Pinpoint the cell where the given text exists, returning its (x, y) midpoint coordinate. 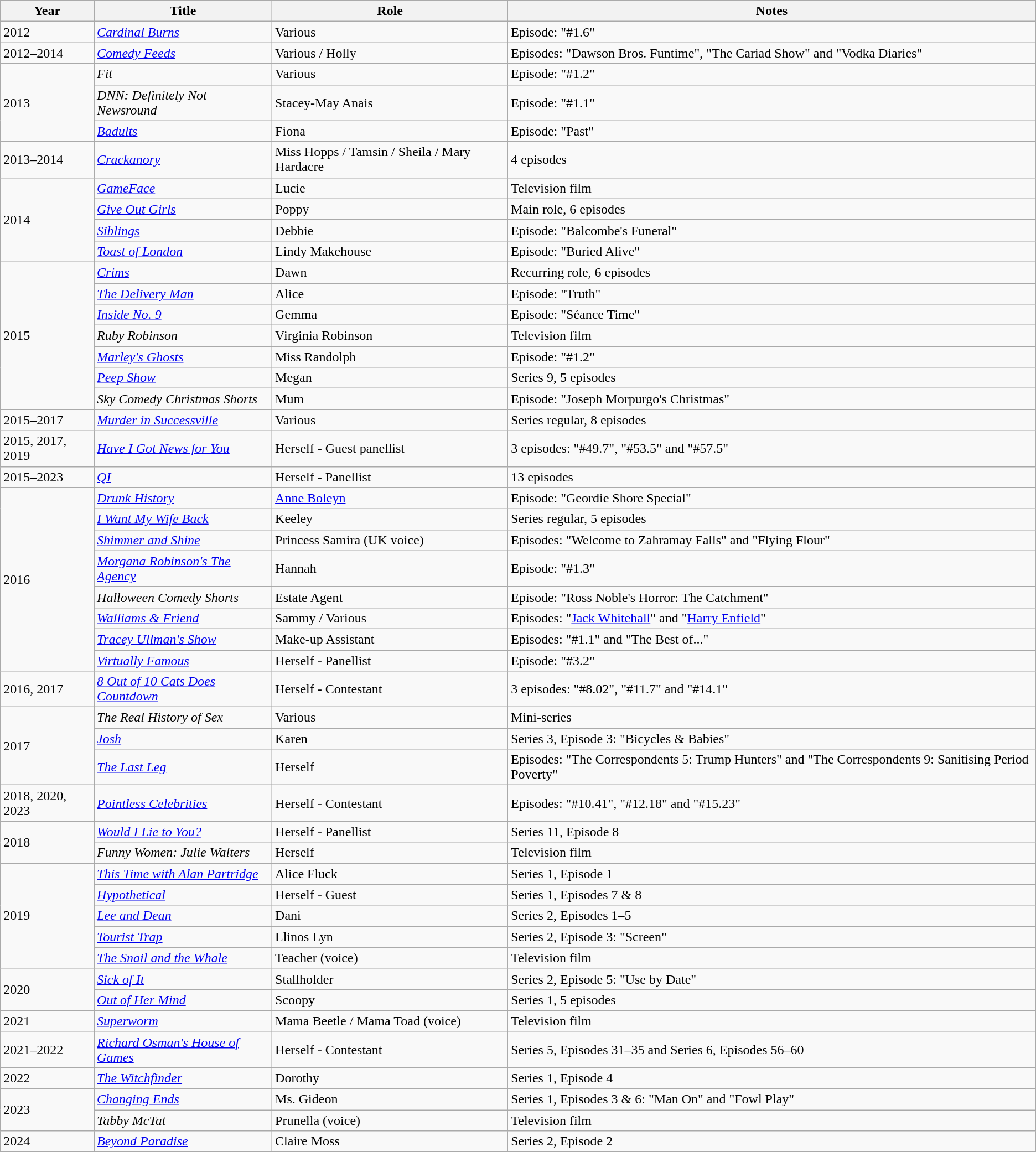
QI (183, 477)
Changing Ends (183, 1099)
Claire Moss (390, 1141)
Inside No. 9 (183, 315)
2019 (48, 916)
Make-up Assistant (390, 639)
8 Out of 10 Cats Does Countdown (183, 689)
Mama Beetle / Mama Toad (voice) (390, 1021)
Stacey-May Anais (390, 103)
Title (183, 11)
Series 2, Episode 2 (772, 1141)
The Last Leg (183, 767)
Siblings (183, 230)
Series 1, Episode 4 (772, 1078)
Alice (390, 294)
2012 (48, 32)
Lucie (390, 188)
2016, 2017 (48, 689)
The Real History of Sex (183, 718)
Scoopy (390, 1000)
2017 (48, 746)
Series 3, Episode 3: "Bicycles & Babies" (772, 739)
Prunella (voice) (390, 1120)
Dorothy (390, 1078)
2015, 2017, 2019 (48, 448)
2018, 2020, 2023 (48, 803)
Virtually Famous (183, 660)
2015 (48, 335)
Notes (772, 11)
Superworm (183, 1021)
2016 (48, 579)
Dani (390, 916)
4 episodes (772, 159)
Debbie (390, 230)
Episodes: "#10.41", "#12.18" and "#15.23" (772, 803)
Keeley (390, 519)
Ruby Robinson (183, 336)
Halloween Comedy Shorts (183, 597)
Sick of It (183, 979)
Episodes: "Jack Whitehall" and "Harry Enfield" (772, 618)
Virginia Robinson (390, 336)
The Snail and the Whale (183, 958)
Miss Randolph (390, 357)
Out of Her Mind (183, 1000)
GameFace (183, 188)
Series 1, Episodes 3 & 6: "Man On" and "Fowl Play" (772, 1099)
Shimmer and Shine (183, 540)
Episode: "Truth" (772, 294)
Series 1, Episodes 7 & 8 (772, 895)
Lee and Dean (183, 916)
Have I Got News for You (183, 448)
Series 2, Episode 3: "Screen" (772, 937)
Episode: "#3.2" (772, 660)
Episodes: "Dawson Bros. Funtime", "The Cariad Show" and "Vodka Diaries" (772, 53)
Megan (390, 378)
Josh (183, 739)
Episode: "Séance Time" (772, 315)
Herself - Guest (390, 895)
Cardinal Burns (183, 32)
3 episodes: "#49.7", "#53.5" and "#57.5" (772, 448)
Hypothetical (183, 895)
Peep Show (183, 378)
2024 (48, 1141)
Murder in Successville (183, 420)
Sky Comedy Christmas Shorts (183, 399)
DNN: Definitely Not Newsround (183, 103)
Teacher (voice) (390, 958)
2014 (48, 220)
Series 1, Episode 1 (772, 874)
Mum (390, 399)
Episode: "#1.6" (772, 32)
Tracey Ullman's Show (183, 639)
3 episodes: "#8.02", "#11.7" and "#14.1" (772, 689)
Poppy (390, 209)
Episode: "Buried Alive" (772, 251)
Fit (183, 74)
Series regular, 5 episodes (772, 519)
2020 (48, 989)
Would I Lie to You? (183, 832)
2022 (48, 1078)
Richard Osman's House of Games (183, 1049)
Drunk History (183, 498)
Series regular, 8 episodes (772, 420)
Episode: "Past" (772, 131)
Role (390, 11)
Episode: "Ross Noble's Horror: The Catchment" (772, 597)
Stallholder (390, 979)
Recurring role, 6 episodes (772, 272)
Gemma (390, 315)
Marley's Ghosts (183, 357)
Tourist Trap (183, 937)
Episode: "Geordie Shore Special" (772, 498)
13 episodes (772, 477)
Anne Boleyn (390, 498)
Episodes: "#1.1" and "The Best of..." (772, 639)
Crackanory (183, 159)
Main role, 6 episodes (772, 209)
Lindy Makehouse (390, 251)
2013–2014 (48, 159)
Hannah (390, 569)
Toast of London (183, 251)
Series 2, Episode 5: "Use by Date" (772, 979)
Various / Holly (390, 53)
Beyond Paradise (183, 1141)
Dawn (390, 272)
Funny Women: Julie Walters (183, 853)
Llinos Lyn (390, 937)
Crims (183, 272)
Year (48, 11)
Series 1, 5 episodes (772, 1000)
Morgana Robinson's The Agency (183, 569)
Pointless Celebrities (183, 803)
Episode: "Joseph Morpurgo's Christmas" (772, 399)
Princess Samira (UK voice) (390, 540)
The Delivery Man (183, 294)
Estate Agent (390, 597)
Alice Fluck (390, 874)
2012–2014 (48, 53)
2021–2022 (48, 1049)
Comedy Feeds (183, 53)
2018 (48, 842)
Series 5, Episodes 31–35 and Series 6, Episodes 56–60 (772, 1049)
2015–2023 (48, 477)
Mini-series (772, 718)
Episode: "#1.1" (772, 103)
Series 11, Episode 8 (772, 832)
Sammy / Various (390, 618)
2013 (48, 103)
Episode: "#1.3" (772, 569)
Series 9, 5 episodes (772, 378)
Karen (390, 739)
Episodes: "The Correspondents 5: Trump Hunters" and "The Correspondents 9: Sanitising Period Poverty" (772, 767)
Tabby McTat (183, 1120)
I Want My Wife Back (183, 519)
Herself - Guest panellist (390, 448)
2023 (48, 1110)
Give Out Girls (183, 209)
Badults (183, 131)
Fiona (390, 131)
Series 2, Episodes 1–5 (772, 916)
Episodes: "Welcome to Zahramay Falls" and "Flying Flour" (772, 540)
2015–2017 (48, 420)
Ms. Gideon (390, 1099)
Episode: "Balcombe's Funeral" (772, 230)
Walliams & Friend (183, 618)
Miss Hopps / Tamsin / Sheila / Mary Hardacre (390, 159)
This Time with Alan Partridge (183, 874)
The Witchfinder (183, 1078)
2021 (48, 1021)
